Return the [x, y] coordinate for the center point of the cell that contains the specified text.  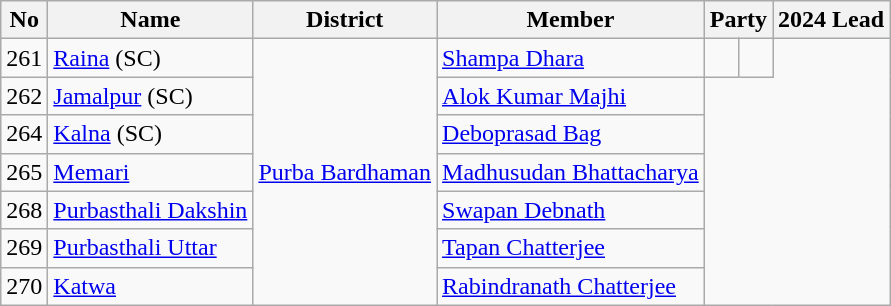
Raina (SC) [150, 58]
264 [24, 134]
Purbasthali Uttar [150, 248]
Tapan Chatterjee [571, 248]
Member [571, 20]
Katwa [150, 286]
No [24, 20]
2024 Lead [832, 20]
268 [24, 210]
265 [24, 172]
Shampa Dhara [571, 58]
Deboprasad Bag [571, 134]
District [345, 20]
Swapan Debnath [571, 210]
270 [24, 286]
Name [150, 20]
Purbasthali Dakshin [150, 210]
Alok Kumar Majhi [571, 96]
262 [24, 96]
Kalna (SC) [150, 134]
269 [24, 248]
261 [24, 58]
Madhusudan Bhattacharya [571, 172]
Memari [150, 172]
Jamalpur (SC) [150, 96]
Party [738, 20]
Purba Bardhaman [345, 172]
Rabindranath Chatterjee [571, 286]
